From the cell containing the given text, extract its center point as (X, Y) coordinate. 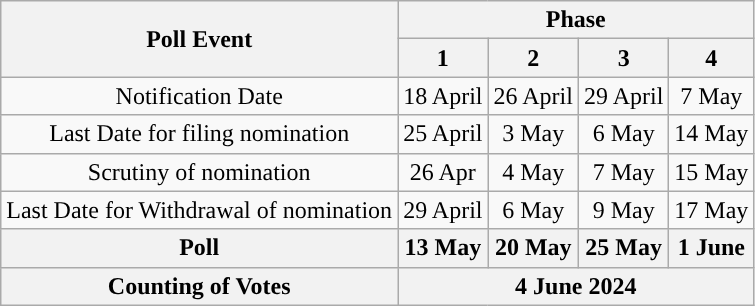
1 June (712, 248)
4 (712, 58)
Phase (576, 20)
13 May (443, 248)
4 May (533, 172)
2 (533, 58)
18 April (443, 96)
Last Date for filing nomination (200, 134)
Poll Event (200, 39)
26 Apr (443, 172)
26 April (533, 96)
25 April (443, 134)
4 June 2024 (576, 286)
Counting of Votes (200, 286)
Poll (200, 248)
14 May (712, 134)
20 May (533, 248)
9 May (623, 210)
Last Date for Withdrawal of nomination (200, 210)
25 May (623, 248)
17 May (712, 210)
3 May (533, 134)
Notification Date (200, 96)
1 (443, 58)
15 May (712, 172)
3 (623, 58)
Scrutiny of nomination (200, 172)
